Extract the [X, Y] coordinate from the center of the cell holding the provided text.  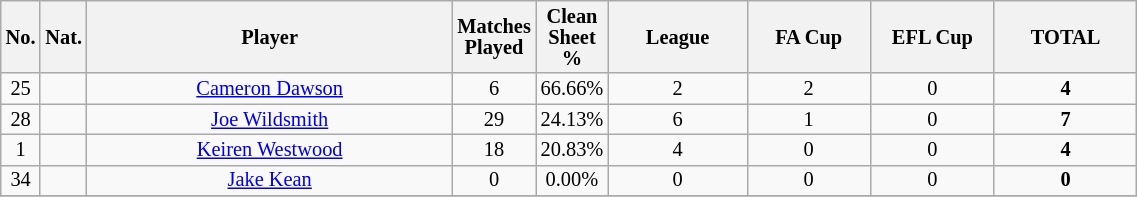
No. [21, 36]
18 [494, 150]
66.66% [572, 88]
Joe Wildsmith [270, 120]
TOTAL [1065, 36]
Cameron Dawson [270, 88]
Keiren Westwood [270, 150]
24.13% [572, 120]
25 [21, 88]
28 [21, 120]
20.83% [572, 150]
0.00% [572, 180]
Clean Sheet % [572, 36]
7 [1065, 120]
EFL Cup [932, 36]
Matches Played [494, 36]
29 [494, 120]
34 [21, 180]
Player [270, 36]
FA Cup [808, 36]
Nat. [63, 36]
Jake Kean [270, 180]
League [678, 36]
